Determine the (x, y) coordinate at the center of the cell enclosing the given text.  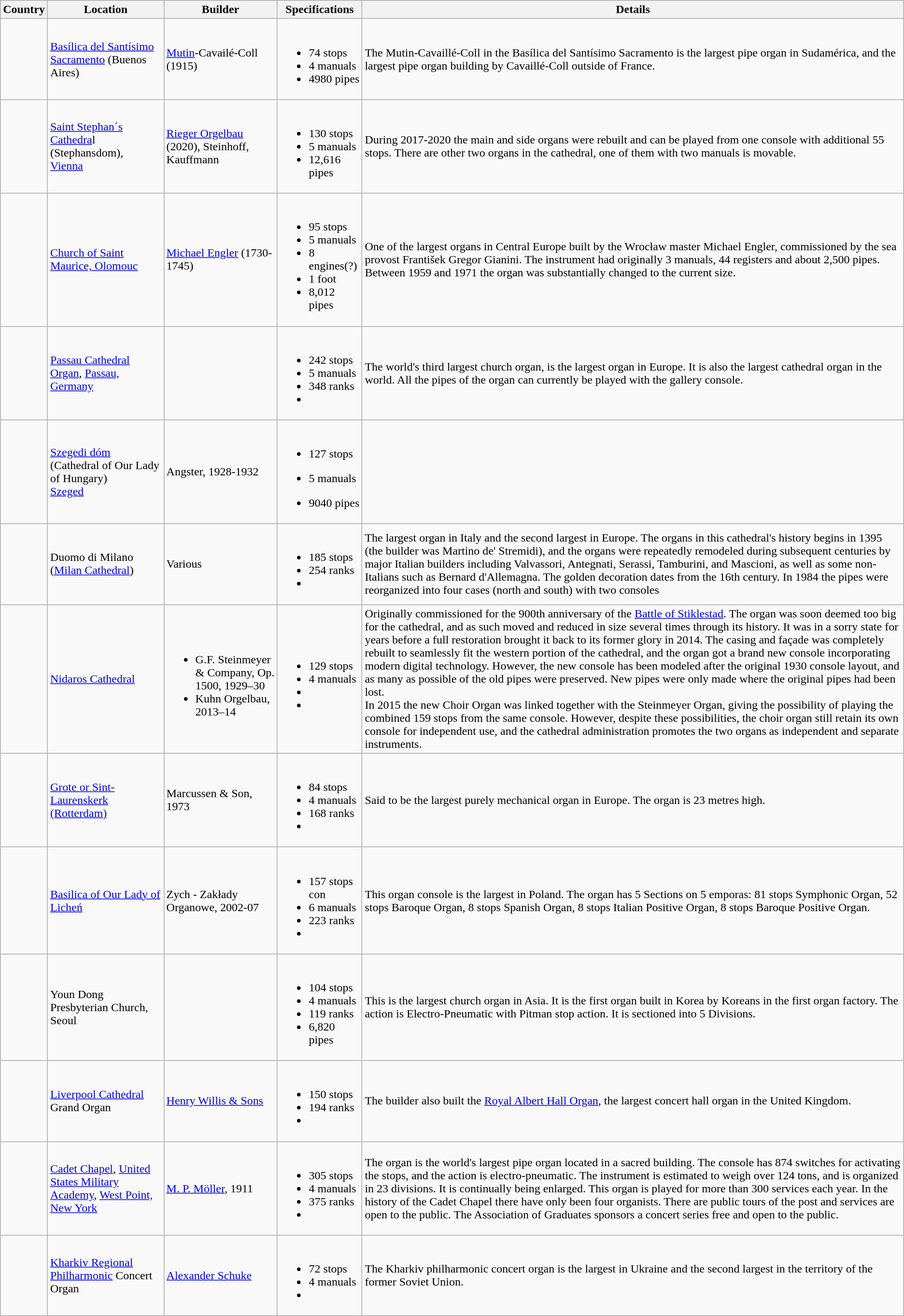
Country (24, 10)
157 stops con6 manuals223 ranks (320, 901)
Nidaros Cathedral (105, 679)
Location (105, 10)
Specifications (320, 10)
Details (633, 10)
305 stops4 manuals375 ranks (320, 1188)
Liverpool Cathedral Grand Organ (105, 1101)
Basilica of Our Lady of Licheń (105, 901)
185 stops254 ranks (320, 564)
Szegedi dóm (Cathedral of Our Lady of Hungary)Szeged (105, 472)
150 stops194 ranks (320, 1101)
Rieger Orgelbau (2020), Steinhoff,Kauffmann (220, 146)
Henry Willis & Sons (220, 1101)
Alexander Schuke (220, 1275)
Angster, 1928-1932 (220, 472)
Michael Engler (1730-1745) (220, 260)
104 stops4 manuals119 ranks6,820 pipes (320, 1007)
Saint Stephan´s Cathedral (Stephansdom),Vienna (105, 146)
Passau Cathedral Organ, Passau, Germany (105, 373)
Kharkiv Regional Philharmonic Concert Organ (105, 1275)
127 stops5 manuals9040 pipes (320, 472)
The Kharkiv philharmonic concert organ is the largest in Ukraine and the second largest in the territory of the former Soviet Union. (633, 1275)
Grote or Sint-Laurenskerk (Rotterdam) (105, 800)
G.F. Steinmeyer & Company, Op. 1500, 1929–30Kuhn Orgelbau, 2013–14 (220, 679)
Church of Saint Maurice, Olomouc (105, 260)
84 stops4 manuals168 ranks (320, 800)
242 stops5 manuals348 ranks (320, 373)
Various (220, 564)
M. P. Möller, 1911 (220, 1188)
Zych - Zakłady Organowe, 2002-07 (220, 901)
Said to be the largest purely mechanical organ in Europe. The organ is 23 metres high. (633, 800)
74 stops4 manuals4980 pipes (320, 59)
Marcussen & Son, 1973 (220, 800)
The builder also built the Royal Albert Hall Organ, the largest concert hall organ in the United Kingdom. (633, 1101)
Cadet Chapel, United States Military Academy, West Point, New York (105, 1188)
72 stops4 manuals (320, 1275)
Mutin-Cavailé-Coll (1915) (220, 59)
Youn Dong Presbyterian Church, Seoul (105, 1007)
130 stops5 manuals12,616 pipes (320, 146)
95 stops5 manuals8 engines(?)1 foot8,012 pipes (320, 260)
Basílica del Santísimo Sacramento (Buenos Aires) (105, 59)
129 stops4 manuals (320, 679)
Builder (220, 10)
Duomo di Milano (Milan Cathedral) (105, 564)
